Output the (X, Y) coordinate of the center of the cell containing the given text.  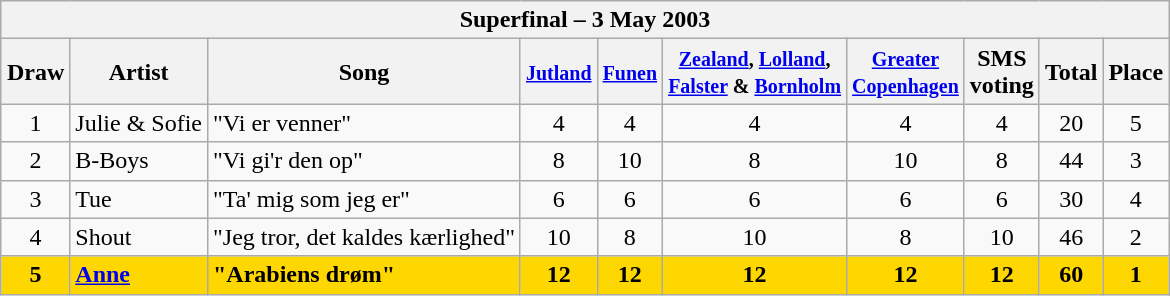
"Ta' mig som jeg er" (364, 199)
30 (1071, 199)
Place (1136, 72)
44 (1071, 161)
Funen (630, 72)
20 (1071, 123)
Tue (139, 199)
B-Boys (139, 161)
GreaterCopenhagen (906, 72)
60 (1071, 275)
Julie & Sofie (139, 123)
Zealand, Lolland,Falster & Bornholm (755, 72)
Draw (35, 72)
"Vi gi'r den op" (364, 161)
SMSvoting (1002, 72)
Total (1071, 72)
Jutland (558, 72)
Song (364, 72)
"Jeg tror, det kaldes kærlighed" (364, 237)
Anne (139, 275)
Artist (139, 72)
Superfinal – 3 May 2003 (584, 20)
Shout (139, 237)
"Vi er venner" (364, 123)
46 (1071, 237)
"Arabiens drøm" (364, 275)
